Return [x, y] of the center of cell containing provided text 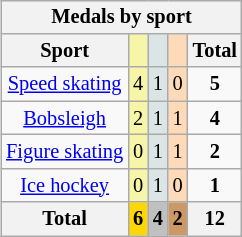
6 [138, 219]
12 [215, 219]
Ice hockey [64, 185]
5 [215, 84]
Bobsleigh [64, 118]
Speed skating [64, 84]
Medals by sport [122, 17]
Sport [64, 51]
Figure skating [64, 152]
